Find where the given text appears and provide that cell's center as (X, Y) coordinate. 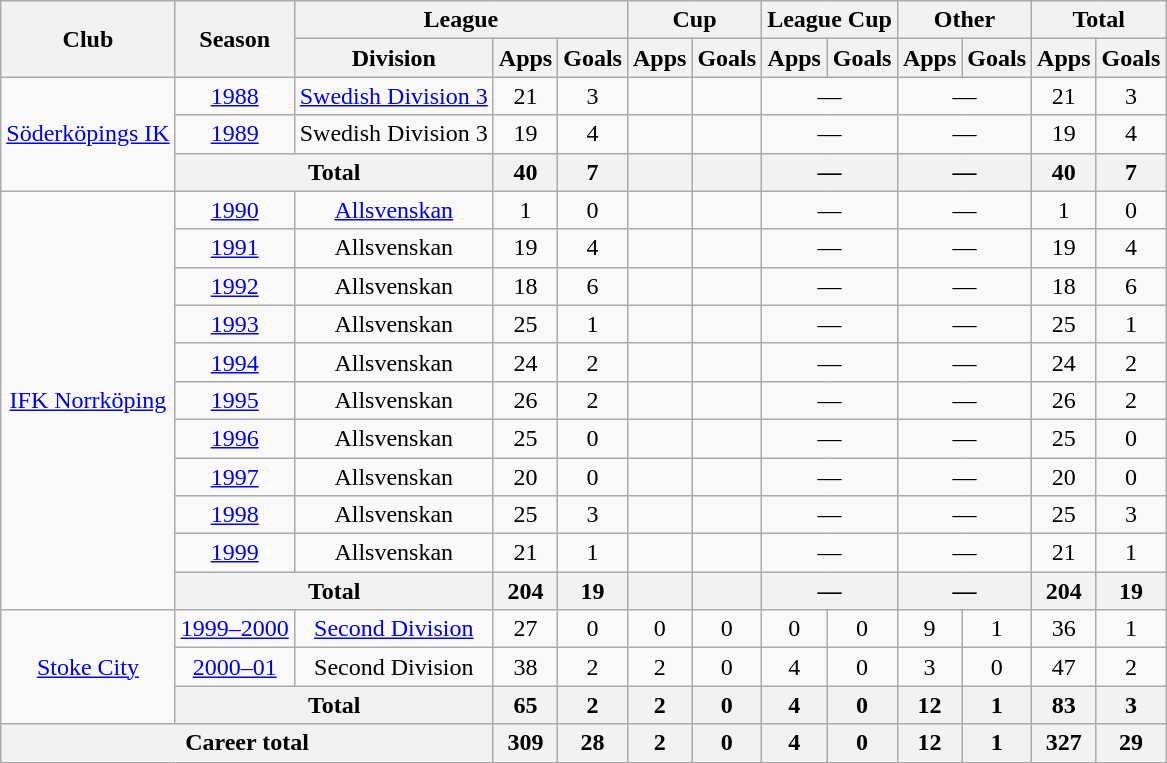
1995 (234, 400)
Season (234, 39)
Söderköpings IK (88, 134)
Club (88, 39)
Division (394, 58)
1999–2000 (234, 629)
83 (1064, 705)
1993 (234, 324)
28 (593, 743)
Other (964, 20)
327 (1064, 743)
Cup (694, 20)
2000–01 (234, 667)
League (460, 20)
1994 (234, 362)
1991 (234, 248)
29 (1131, 743)
1996 (234, 438)
1989 (234, 134)
47 (1064, 667)
1990 (234, 210)
Career total (248, 743)
309 (525, 743)
1999 (234, 553)
Stoke City (88, 667)
League Cup (830, 20)
38 (525, 667)
65 (525, 705)
1997 (234, 477)
1992 (234, 286)
9 (929, 629)
36 (1064, 629)
1988 (234, 96)
27 (525, 629)
1998 (234, 515)
IFK Norrköping (88, 400)
